Scan for the cell matching the given text and deliver its (X, Y) coordinate at center. 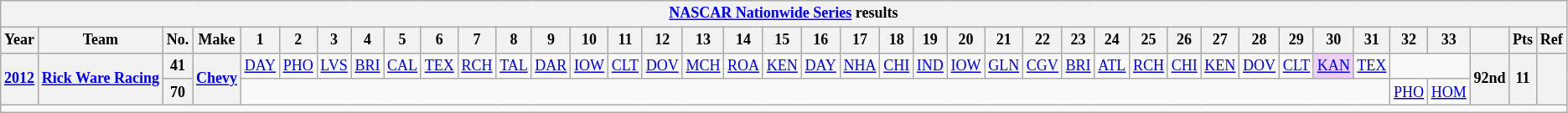
9 (551, 40)
30 (1333, 40)
19 (930, 40)
16 (820, 40)
Team (101, 40)
25 (1149, 40)
31 (1372, 40)
32 (1410, 40)
GLN (1004, 65)
22 (1043, 40)
DAR (551, 65)
7 (477, 40)
LVS (334, 65)
15 (782, 40)
21 (1004, 40)
5 (402, 40)
KAN (1333, 65)
MCH (703, 65)
24 (1112, 40)
NHA (860, 65)
29 (1296, 40)
70 (178, 92)
TAL (514, 65)
23 (1078, 40)
Make (217, 40)
CGV (1043, 65)
18 (897, 40)
4 (367, 40)
IND (930, 65)
26 (1184, 40)
10 (590, 40)
1 (260, 40)
NASCAR Nationwide Series results (784, 13)
41 (178, 65)
14 (744, 40)
CAL (402, 65)
Rick Ware Racing (101, 79)
ATL (1112, 65)
13 (703, 40)
27 (1220, 40)
Pts (1524, 40)
28 (1260, 40)
Chevy (217, 79)
Ref (1551, 40)
92nd (1490, 79)
HOM (1448, 92)
Year (20, 40)
8 (514, 40)
6 (439, 40)
12 (662, 40)
No. (178, 40)
17 (860, 40)
ROA (744, 65)
33 (1448, 40)
2012 (20, 79)
2 (298, 40)
3 (334, 40)
20 (965, 40)
